Determine the (X, Y) coordinate at the center of the cell enclosing the given text.  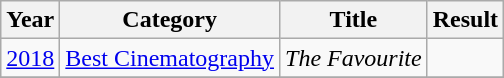
2018 (30, 58)
Title (354, 20)
Best Cinematography (170, 58)
The Favourite (354, 58)
Result (465, 20)
Year (30, 20)
Category (170, 20)
